Detect which cell encompasses the target text, then output its [x, y] center coordinate. 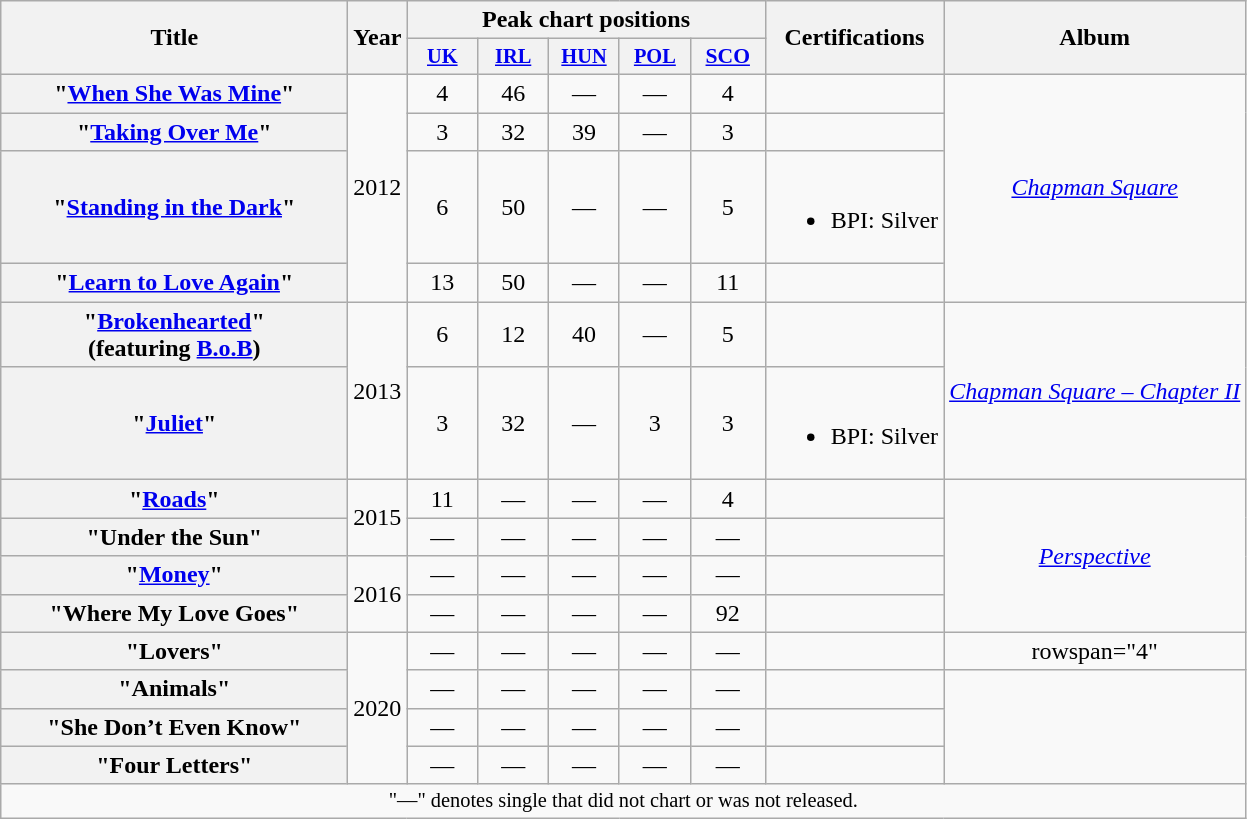
"Four Letters" [174, 765]
Peak chart positions [586, 20]
Title [174, 38]
IRL [514, 57]
"Animals" [174, 689]
2015 [378, 518]
Certifications [854, 38]
"Standing in the Dark" [174, 208]
"Learn to Love Again" [174, 283]
Perspective [1095, 556]
"Roads" [174, 499]
Year [378, 38]
2012 [378, 188]
"She Don’t Even Know" [174, 727]
13 [442, 283]
UK [442, 57]
SCO [728, 57]
46 [514, 93]
"Taking Over Me" [174, 131]
40 [584, 334]
92 [728, 613]
POL [654, 57]
2013 [378, 391]
rowspan="4" [1095, 651]
Chapman Square – Chapter II [1095, 391]
"When She Was Mine" [174, 93]
"Juliet" [174, 424]
2020 [378, 708]
39 [584, 131]
Chapman Square [1095, 188]
"Where My Love Goes" [174, 613]
HUN [584, 57]
"Lovers" [174, 651]
12 [514, 334]
"Brokenhearted"(featuring B.o.B) [174, 334]
"—" denotes single that did not chart or was not released. [624, 801]
2016 [378, 594]
"Money" [174, 575]
"Under the Sun" [174, 537]
Album [1095, 38]
